Identify which cell holds the provided text, then report its [x, y] central coordinate. 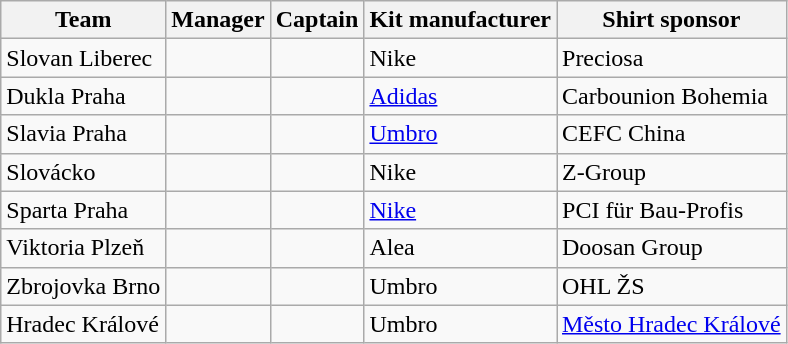
Alea [460, 248]
Dukla Praha [84, 96]
Adidas [460, 96]
Z-Group [671, 172]
Viktoria Plzeň [84, 248]
Město Hradec Králové [671, 324]
Team [84, 20]
Preciosa [671, 58]
Doosan Group [671, 248]
Kit manufacturer [460, 20]
Hradec Králové [84, 324]
OHL ŽS [671, 286]
Carbounion Bohemia [671, 96]
PCI für Bau-Profis [671, 210]
Sparta Praha [84, 210]
Slovan Liberec [84, 58]
Zbrojovka Brno [84, 286]
Slovácko [84, 172]
Manager [218, 20]
Captain [317, 20]
CEFC China [671, 134]
Shirt sponsor [671, 20]
Slavia Praha [84, 134]
